Identify which cell holds the provided text, then report its [x, y] central coordinate. 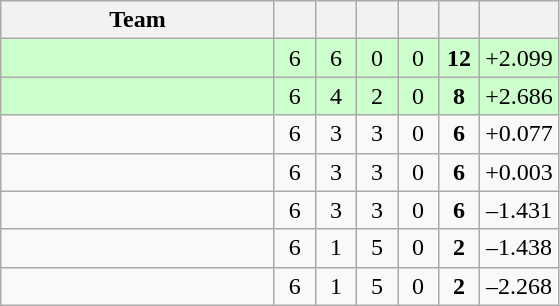
Team [138, 20]
+0.003 [520, 172]
–1.431 [520, 210]
12 [460, 58]
8 [460, 96]
+2.099 [520, 58]
–1.438 [520, 248]
4 [336, 96]
+2.686 [520, 96]
–2.268 [520, 286]
+0.077 [520, 134]
